Find where the given text appears and provide that cell's center as (x, y) coordinate. 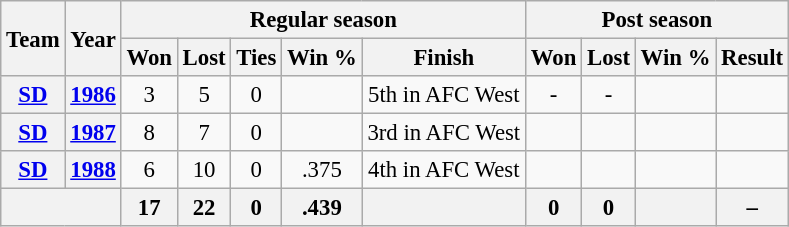
5 (204, 95)
1987 (93, 133)
Result (752, 58)
– (752, 208)
.375 (322, 170)
6 (149, 170)
Team (33, 38)
Regular season (323, 20)
3rd in AFC West (444, 133)
22 (204, 208)
5th in AFC West (444, 95)
.439 (322, 208)
4th in AFC West (444, 170)
1986 (93, 95)
7 (204, 133)
10 (204, 170)
3 (149, 95)
Post season (656, 20)
Finish (444, 58)
17 (149, 208)
Ties (256, 58)
8 (149, 133)
1988 (93, 170)
Year (93, 38)
